Return (X, Y) of the center of cell containing provided text 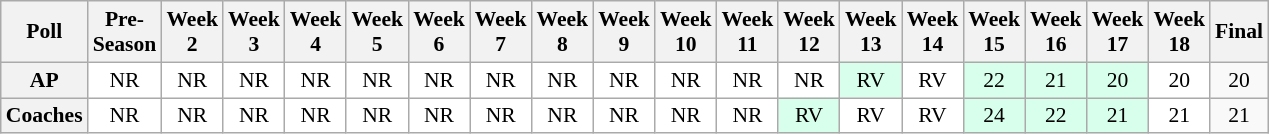
Week4 (316, 32)
Week3 (254, 32)
Week18 (1179, 32)
Coaches (44, 116)
Week9 (624, 32)
Week15 (994, 32)
Week13 (871, 32)
Week7 (501, 32)
Week16 (1056, 32)
Week17 (1118, 32)
24 (994, 116)
AP (44, 80)
Week10 (686, 32)
Week14 (933, 32)
Week6 (439, 32)
Week12 (809, 32)
Week5 (377, 32)
Week2 (192, 32)
Week11 (748, 32)
Final (1239, 32)
Week8 (562, 32)
Pre-Season (125, 32)
Poll (44, 32)
